Locate the cell with the specified text and output its [x, y] center coordinate. 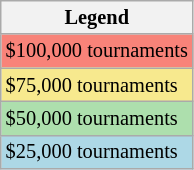
$75,000 tournaments [97, 85]
$50,000 tournaments [97, 118]
$25,000 tournaments [97, 152]
$100,000 tournaments [97, 51]
Legend [97, 17]
